Capture the cell that displays the provided text and extract its (X, Y) central coordinate. 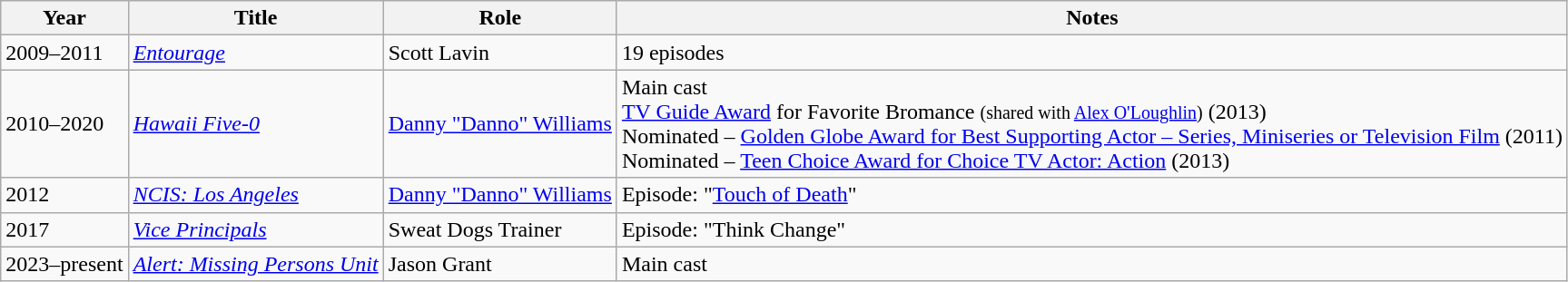
Role (499, 18)
Entourage (256, 53)
Episode: "Think Change" (1091, 229)
NCIS: Los Angeles (256, 195)
Sweat Dogs Trainer (499, 229)
2010–2020 (64, 123)
Main cast (1091, 264)
2023–present (64, 264)
Jason Grant (499, 264)
Scott Lavin (499, 53)
Notes (1091, 18)
Hawaii Five-0 (256, 123)
Alert: Missing Persons Unit (256, 264)
19 episodes (1091, 53)
Year (64, 18)
Vice Principals (256, 229)
2012 (64, 195)
Title (256, 18)
2017 (64, 229)
2009–2011 (64, 53)
Episode: "Touch of Death" (1091, 195)
